For the text-containing cell, return its midpoint in [X, Y] coordinate format. 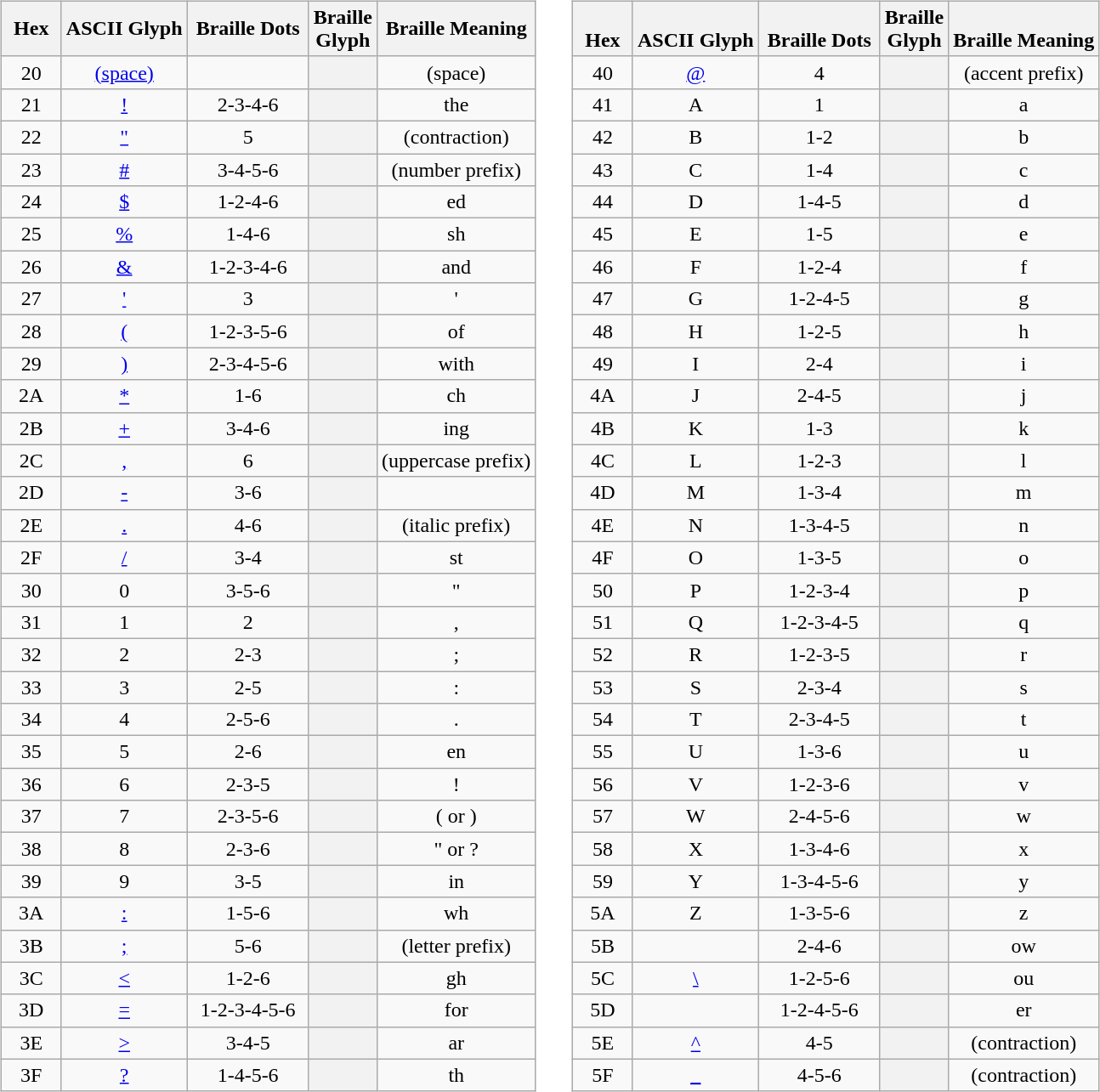
1-2-6 [248, 978]
with [456, 364]
44 [602, 202]
/ [124, 557]
1-4-5-6 [248, 1075]
C [695, 169]
2F [31, 557]
57 [602, 817]
3-4-5-6 [248, 169]
p [1023, 590]
9 [124, 881]
G [695, 299]
2-4 [819, 364]
1-2-5-6 [819, 978]
2C [31, 461]
wh [456, 914]
5D [602, 1010]
B [695, 137]
* [124, 396]
M [695, 493]
1-6 [248, 396]
59 [602, 881]
2-5 [248, 687]
+ [124, 428]
ar [456, 1043]
30 [31, 590]
& [124, 267]
51 [602, 622]
2-3-4-6 [248, 105]
3A [31, 914]
f [1023, 267]
- [124, 493]
1-2 [819, 137]
54 [602, 720]
34 [31, 720]
b [1023, 137]
1-3-4-5-6 [819, 881]
H [695, 331]
41 [602, 105]
J [695, 396]
j [1023, 396]
1-3-4-6 [819, 849]
40 [602, 72]
1-5 [819, 235]
% [124, 235]
sh [456, 235]
h [1023, 331]
ou [1023, 978]
^ [695, 1043]
48 [602, 331]
s [1023, 687]
4A [602, 396]
28 [31, 331]
1-2-5 [819, 331]
S [695, 687]
in [456, 881]
2-4-6 [819, 946]
3D [31, 1010]
33 [31, 687]
23 [31, 169]
d [1023, 202]
a [1023, 105]
m [1023, 493]
o [1023, 557]
3F [31, 1075]
(accent prefix) [1023, 72]
1-2-3 [819, 461]
1-2-4-5-6 [819, 1010]
for [456, 1010]
1-4 [819, 169]
55 [602, 752]
st [456, 557]
50 [602, 590]
1-3-5-6 [819, 914]
(number prefix) [456, 169]
22 [31, 137]
1-2-3-4-5 [819, 622]
1-5-6 [248, 914]
Q [695, 622]
v [1023, 784]
ed [456, 202]
5-6 [248, 946]
7 [124, 817]
53 [602, 687]
k [1023, 428]
20 [31, 72]
2-4-5-6 [819, 817]
3C [31, 978]
y [1023, 881]
4F [602, 557]
l [1023, 461]
n [1023, 525]
3-4-5 [248, 1043]
2-3-4 [819, 687]
2-5-6 [248, 720]
F [695, 267]
W [695, 817]
2E [31, 525]
(italic prefix) [456, 525]
> [124, 1043]
2-3-4-5 [819, 720]
2-6 [248, 752]
38 [31, 849]
39 [31, 881]
@ [695, 72]
1-2-3-6 [819, 784]
? [124, 1075]
e [1023, 235]
O [695, 557]
3-5-6 [248, 590]
3-4 [248, 557]
58 [602, 849]
ch [456, 396]
1-3-6 [819, 752]
35 [31, 752]
27 [31, 299]
x [1023, 849]
I [695, 364]
en [456, 752]
5F [602, 1075]
g [1023, 299]
r [1023, 654]
1-2-3-5-6 [248, 331]
3E [31, 1043]
ing [456, 428]
46 [602, 267]
4-6 [248, 525]
" or ? [456, 849]
1-3 [819, 428]
37 [31, 817]
2-3-5 [248, 784]
2-3 [248, 654]
= [124, 1010]
1-2-4-6 [248, 202]
D [695, 202]
4-5-6 [819, 1075]
36 [31, 784]
3B [31, 946]
the [456, 105]
1-2-3-4-5-6 [248, 1010]
1-2-4 [819, 267]
_ [695, 1075]
2D [31, 493]
T [695, 720]
u [1023, 752]
1-3-4-5 [819, 525]
2B [31, 428]
w [1023, 817]
45 [602, 235]
5C [602, 978]
P [695, 590]
5B [602, 946]
2A [31, 396]
3-5 [248, 881]
X [695, 849]
of [456, 331]
# [124, 169]
31 [31, 622]
52 [602, 654]
and [456, 267]
5A [602, 914]
E [695, 235]
z [1023, 914]
29 [31, 364]
R [695, 654]
U [695, 752]
25 [31, 235]
1-2-3-4-6 [248, 267]
q [1023, 622]
4C [602, 461]
1-2-4-5 [819, 299]
4E [602, 525]
(letter prefix) [456, 946]
2-3-4-5-6 [248, 364]
1-4-5 [819, 202]
3-4-6 [248, 428]
32 [31, 654]
Z [695, 914]
0 [124, 590]
t [1023, 720]
c [1023, 169]
ow [1023, 946]
\ [695, 978]
3-6 [248, 493]
gh [456, 978]
A [695, 105]
8 [124, 849]
(uppercase prefix) [456, 461]
1-2-3-4 [819, 590]
5E [602, 1043]
1-3-4 [819, 493]
1-4-6 [248, 235]
21 [31, 105]
K [695, 428]
2-4-5 [819, 396]
26 [31, 267]
47 [602, 299]
V [695, 784]
1-3-5 [819, 557]
4B [602, 428]
43 [602, 169]
49 [602, 364]
42 [602, 137]
2-3-5-6 [248, 817]
56 [602, 784]
4D [602, 493]
$ [124, 202]
i [1023, 364]
4-5 [819, 1043]
2-3-6 [248, 849]
L [695, 461]
< [124, 978]
N [695, 525]
1-2-3-5 [819, 654]
( or ) [456, 817]
) [124, 364]
Y [695, 881]
er [1023, 1010]
24 [31, 202]
( [124, 331]
th [456, 1075]
